Return [x, y] of the center of cell containing provided text 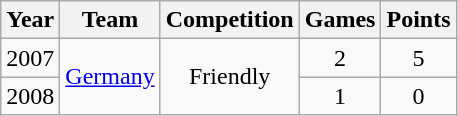
2007 [30, 58]
Friendly [230, 77]
2 [340, 58]
Year [30, 20]
2008 [30, 96]
Team [110, 20]
Points [418, 20]
Germany [110, 77]
Games [340, 20]
5 [418, 58]
0 [418, 96]
1 [340, 96]
Competition [230, 20]
